Locate the cell with the specified text and output its (X, Y) center coordinate. 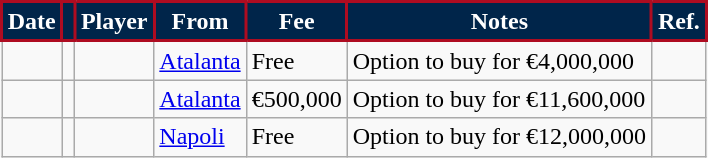
Option to buy for €4,000,000 (499, 60)
Option to buy for €12,000,000 (499, 137)
Fee (296, 22)
Notes (499, 22)
Napoli (200, 137)
Player (114, 22)
From (200, 22)
€500,000 (296, 99)
Ref. (680, 22)
Date (32, 22)
Option to buy for €11,600,000 (499, 99)
